Capture the cell that displays the provided text and extract its [X, Y] central coordinate. 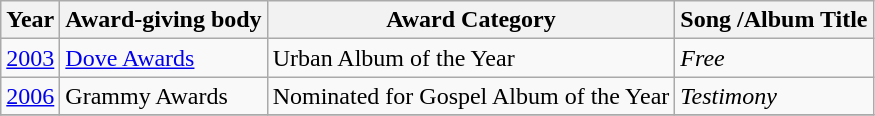
Free [774, 58]
Award-giving body [164, 20]
Urban Album of the Year [471, 58]
Nominated for Gospel Album of the Year [471, 96]
Testimony [774, 96]
2006 [30, 96]
Award Category [471, 20]
Dove Awards [164, 58]
2003 [30, 58]
Grammy Awards [164, 96]
Song /Album Title [774, 20]
Year [30, 20]
